Pinpoint the cell where the given text exists, returning its [X, Y] midpoint coordinate. 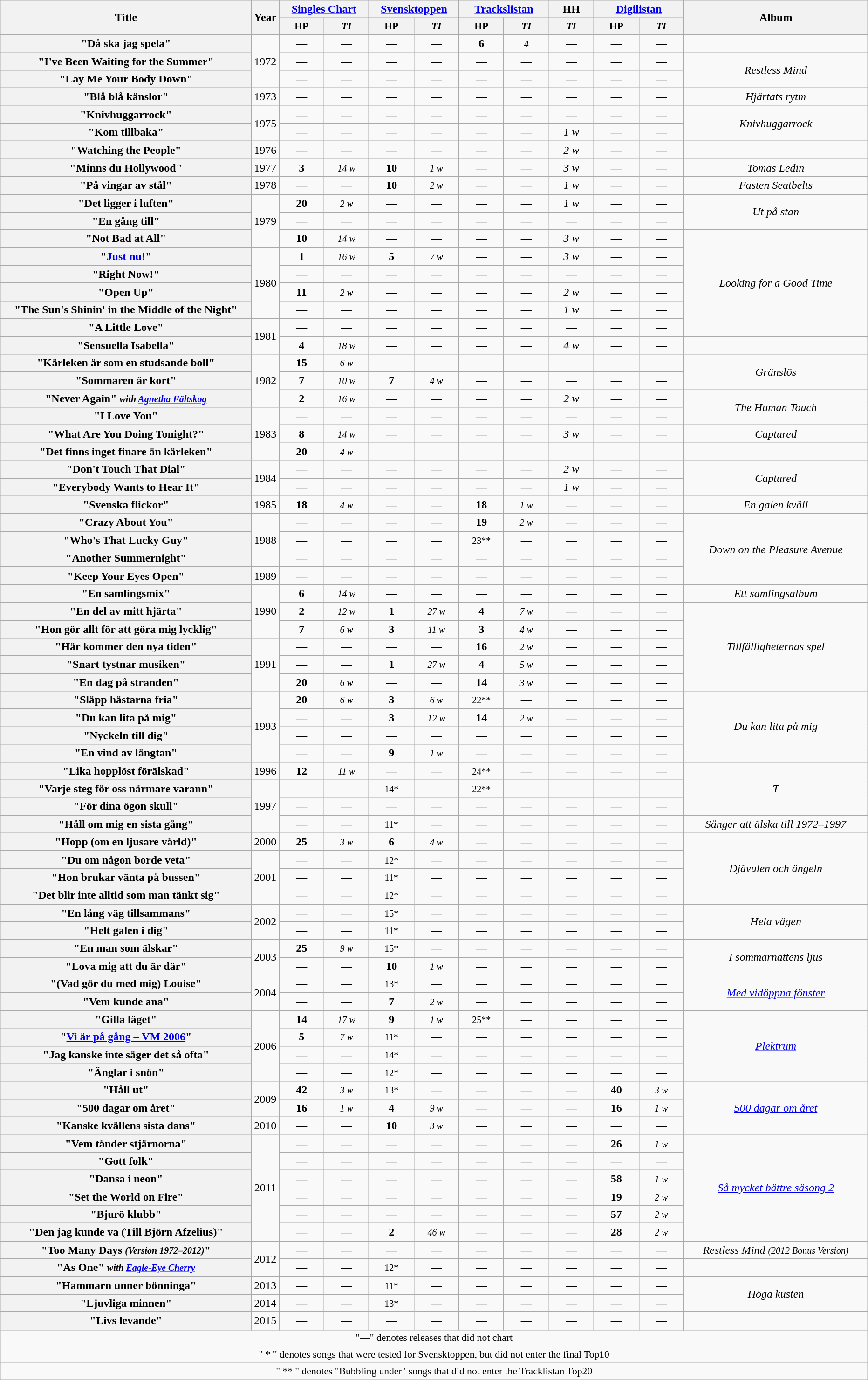
Hjärtats rytm [776, 97]
2012 [266, 1259]
"I've Been Waiting for the Summer" [126, 61]
Så mycket bättre säsong 2 [776, 1188]
"Lova mig att du är där" [126, 966]
"Du om någon borde veta" [126, 859]
Ut på stan [776, 212]
"Too Many Days (Version 1972–2012)" [126, 1250]
"Never Again" with Agnetha Fältskog [126, 398]
Djävulen och ängeln [776, 868]
"Du kan lita på mig" [126, 718]
1982 [266, 381]
"I Love You" [126, 416]
"Sensuella Isabella" [126, 345]
Svensktoppen [414, 9]
15 [302, 363]
"A Little Love" [126, 327]
"En dag på stranden" [126, 682]
Höga kusten [776, 1294]
2000 [266, 842]
"Det finns inget finare än kärleken" [126, 452]
"Knivhuggarrock" [126, 115]
2015 [266, 1321]
Ett samlingsalbum [776, 593]
42 [302, 1090]
1972 [266, 61]
Med vidöppna fönster [776, 993]
"Dansa i neon" [126, 1179]
"Änglar i snön" [126, 1072]
2001 [266, 877]
18 w [347, 345]
1980 [266, 283]
"Nyckeln till dig" [126, 735]
"Hammarn unner bönninga" [126, 1285]
"Open Up" [126, 292]
Tomas Ledin [776, 168]
Restless Mind [776, 70]
"Svenska flickor" [126, 505]
"Då ska jag spela" [126, 43]
Fasten Seatbelts [776, 185]
"Kärleken är som en studsande boll" [126, 363]
1993 [266, 727]
Restless Mind (2012 Bonus Version) [776, 1250]
The Human Touch [776, 407]
Tillfälligheternas spel [776, 646]
"Vem tänder stjärnorna" [126, 1143]
57 [616, 1215]
"Det blir inte alltid som man tänkt sig" [126, 895]
"Varje steg för oss närmare varann" [126, 789]
"Crazy About You" [126, 522]
40 [616, 1090]
10 w [347, 381]
"Lay Me Your Body Down" [126, 79]
1983 [266, 434]
Year [266, 18]
Du kan lita på mig [776, 727]
5 w [526, 665]
2011 [266, 1188]
" ** " denotes "Bubbling under" songs that did not enter the Tracklistan Top20 [434, 1371]
"Håll ut" [126, 1090]
1981 [266, 336]
58 [616, 1179]
"Släpp hästarna fria" [126, 700]
Sånger att älska till 1972–1997 [776, 824]
Looking for a Good Time [776, 283]
Plektrum [776, 1046]
24** [482, 771]
Title [126, 18]
2004 [266, 993]
"Håll om mig en sista gång" [126, 824]
1989 [266, 576]
8 [302, 434]
"En lång väg tillsammans" [126, 913]
1976 [266, 150]
"Sommaren är kort" [126, 381]
2014 [266, 1303]
"Lika hopplöst förälskad" [126, 771]
"En vind av längtan" [126, 753]
"Gilla läget" [126, 1019]
Album [776, 18]
2002 [266, 922]
"Helt galen i dig" [126, 931]
46 w [436, 1232]
Digilistan [638, 9]
1985 [266, 505]
"En samlingsmix" [126, 593]
Trackslistan [504, 9]
2006 [266, 1046]
HH [571, 9]
"What Are You Doing Tonight?" [126, 434]
17 w [347, 1019]
"Kom tillbaka" [126, 132]
Gränslös [776, 372]
"Don't Touch That Dial" [126, 469]
"(Vad gör du med mig) Louise" [126, 984]
"Vem kunde ana" [126, 1002]
Down on the Pleasure Avenue [776, 549]
"Den jag kunde va (Till Björn Afzelius)" [126, 1232]
"Livs levande" [126, 1321]
1978 [266, 185]
1996 [266, 771]
"En del av mitt hjärta" [126, 611]
Singles Chart [324, 9]
Hela vägen [776, 922]
"Jag kanske inte säger det så ofta" [126, 1055]
1997 [266, 806]
"—" denotes releases that did not chart [434, 1338]
"Who's That Lucky Guy" [126, 540]
"Det ligger i luften" [126, 203]
500 dagar om året [776, 1108]
"Här kommer den nya tiden" [126, 647]
11 [302, 292]
1990 [266, 611]
"Ljuvliga minnen" [126, 1303]
"Keep Your Eyes Open" [126, 576]
En galen kväll [776, 505]
2010 [266, 1126]
"As One" with Eagle-Eye Cherry [126, 1268]
"Bjurö klubb" [126, 1215]
"Gott folk" [126, 1161]
"Everybody Wants to Hear It" [126, 487]
1973 [266, 97]
26 [616, 1143]
1975 [266, 124]
"En man som älskar" [126, 948]
1988 [266, 540]
"Set the World on Fire" [126, 1196]
Knivhuggarrock [776, 124]
23** [482, 540]
"500 dagar om året" [126, 1108]
"Hopp (om en ljusare värld)" [126, 842]
2013 [266, 1285]
"Minns du Hollywood" [126, 168]
"Not Bad at All" [126, 239]
"För dina ögon skull" [126, 806]
"Right Now!" [126, 274]
"Blå blå känslor" [126, 97]
T [776, 789]
1977 [266, 168]
"Hon gör allt för att göra mig lycklig" [126, 629]
1984 [266, 478]
"Another Summernight" [126, 558]
2003 [266, 957]
28 [616, 1232]
1979 [266, 221]
"Vi är på gång – VM 2006" [126, 1037]
"Watching the People" [126, 150]
"Just nu!" [126, 256]
"Snart tystnar musiken" [126, 665]
2009 [266, 1099]
"På vingar av stål" [126, 185]
12 [302, 771]
" * " denotes songs that were tested for Svensktoppen, but did not enter the final Top10 [434, 1355]
1991 [266, 665]
I sommarnattens ljus [776, 957]
"En gång till" [126, 221]
"Kanske kvällens sista dans" [126, 1126]
"Hon brukar vänta på bussen" [126, 877]
"The Sun's Shinin' in the Middle of the Night" [126, 309]
25** [482, 1019]
